Identify which cell holds the provided text, then report its (X, Y) central coordinate. 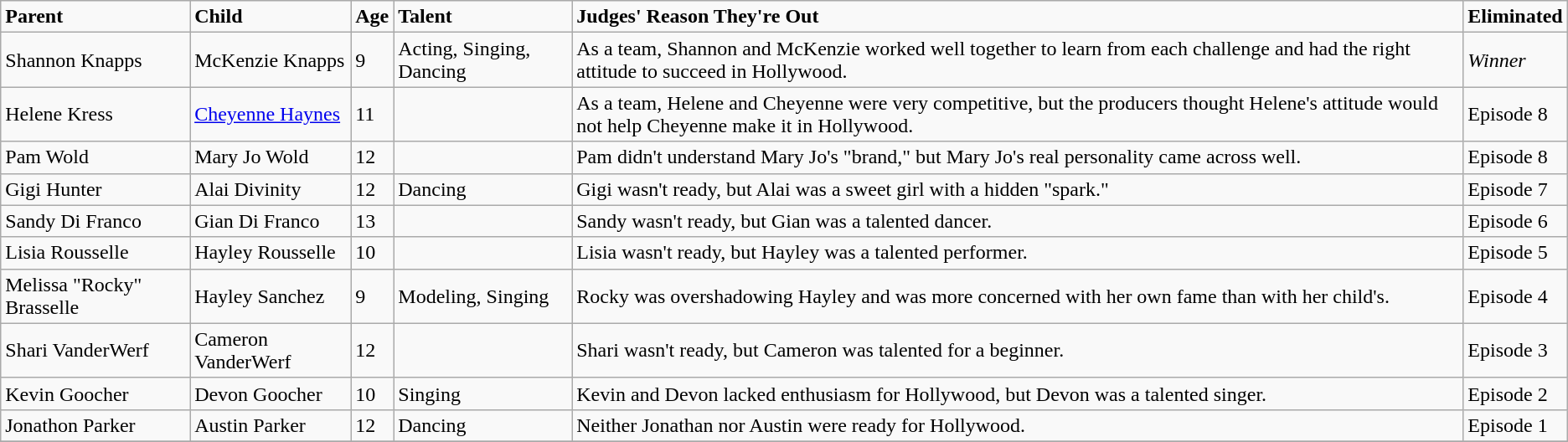
Episode 5 (1515, 253)
Acting, Singing, Dancing (482, 60)
Talent (482, 17)
Neither Jonathan nor Austin were ready for Hollywood. (1018, 425)
Episode 3 (1515, 350)
Episode 4 (1515, 296)
Shari VanderWerf (95, 350)
Lisia Rousselle (95, 253)
Age (372, 17)
Rocky was overshadowing Hayley and was more concerned with her own fame than with her child's. (1018, 296)
Devon Goocher (271, 393)
Cheyenne Haynes (271, 114)
As a team, Helene and Cheyenne were very competitive, but the producers thought Helene's attitude would not help Cheyenne make it in Hollywood. (1018, 114)
As a team, Shannon and McKenzie worked well together to learn from each challenge and had the right attitude to succeed in Hollywood. (1018, 60)
Kevin Goocher (95, 393)
Singing (482, 393)
Melissa "Rocky" Brasselle (95, 296)
Kevin and Devon lacked enthusiasm for Hollywood, but Devon was a talented singer. (1018, 393)
Eliminated (1515, 17)
McKenzie Knapps (271, 60)
Pam Wold (95, 157)
11 (372, 114)
Gigi wasn't ready, but Alai was a sweet girl with a hidden "spark." (1018, 189)
Gian Di Franco (271, 221)
Mary Jo Wold (271, 157)
Sandy Di Franco (95, 221)
Episode 1 (1515, 425)
Lisia wasn't ready, but Hayley was a talented performer. (1018, 253)
Cameron VanderWerf (271, 350)
Pam didn't understand Mary Jo's "brand," but Mary Jo's real personality came across well. (1018, 157)
13 (372, 221)
Child (271, 17)
Alai Divinity (271, 189)
Episode 2 (1515, 393)
Hayley Rousselle (271, 253)
Winner (1515, 60)
Sandy wasn't ready, but Gian was a talented dancer. (1018, 221)
Parent (95, 17)
Shari wasn't ready, but Cameron was talented for a beginner. (1018, 350)
Jonathon Parker (95, 425)
Judges' Reason They're Out (1018, 17)
Helene Kress (95, 114)
Hayley Sanchez (271, 296)
Episode 7 (1515, 189)
Modeling, Singing (482, 296)
Episode 6 (1515, 221)
Gigi Hunter (95, 189)
Austin Parker (271, 425)
Shannon Knapps (95, 60)
